Identify which cell holds the provided text, then report its [x, y] central coordinate. 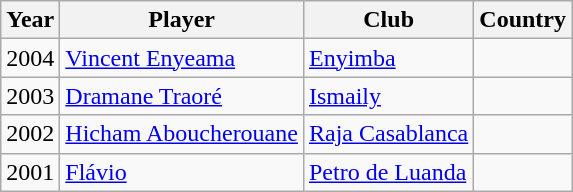
Dramane Traoré [182, 96]
Vincent Enyeama [182, 58]
Hicham Aboucherouane [182, 134]
Ismaily [388, 96]
Raja Casablanca [388, 134]
Year [30, 20]
Enyimba [388, 58]
2003 [30, 96]
Player [182, 20]
2002 [30, 134]
Flávio [182, 172]
Club [388, 20]
2004 [30, 58]
2001 [30, 172]
Petro de Luanda [388, 172]
Country [523, 20]
